Detect which cell encompasses the target text, then output its [X, Y] center coordinate. 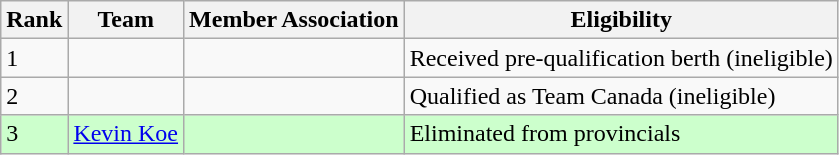
1 [34, 58]
Eliminated from provincials [621, 134]
Kevin Koe [126, 134]
Eligibility [621, 20]
3 [34, 134]
Received pre-qualification berth (ineligible) [621, 58]
Member Association [294, 20]
Rank [34, 20]
Team [126, 20]
2 [34, 96]
Qualified as Team Canada (ineligible) [621, 96]
